Locate the cell with the specified text and output its (x, y) center coordinate. 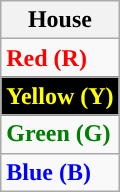
Blue (B) (60, 172)
Green (G) (60, 134)
Red (R) (60, 58)
House (60, 20)
Yellow (Y) (60, 96)
